Locate the cell with the specified text and output its (x, y) center coordinate. 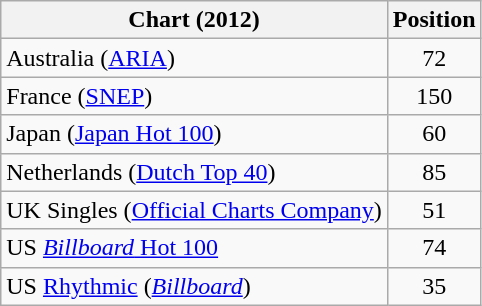
Chart (2012) (194, 20)
74 (434, 248)
85 (434, 172)
60 (434, 134)
35 (434, 286)
72 (434, 58)
US Rhythmic (Billboard) (194, 286)
Japan (Japan Hot 100) (194, 134)
51 (434, 210)
Position (434, 20)
US Billboard Hot 100 (194, 248)
UK Singles (Official Charts Company) (194, 210)
150 (434, 96)
France (SNEP) (194, 96)
Australia (ARIA) (194, 58)
Netherlands (Dutch Top 40) (194, 172)
